Search for the cell housing the specified text and yield its [X, Y] center coordinate. 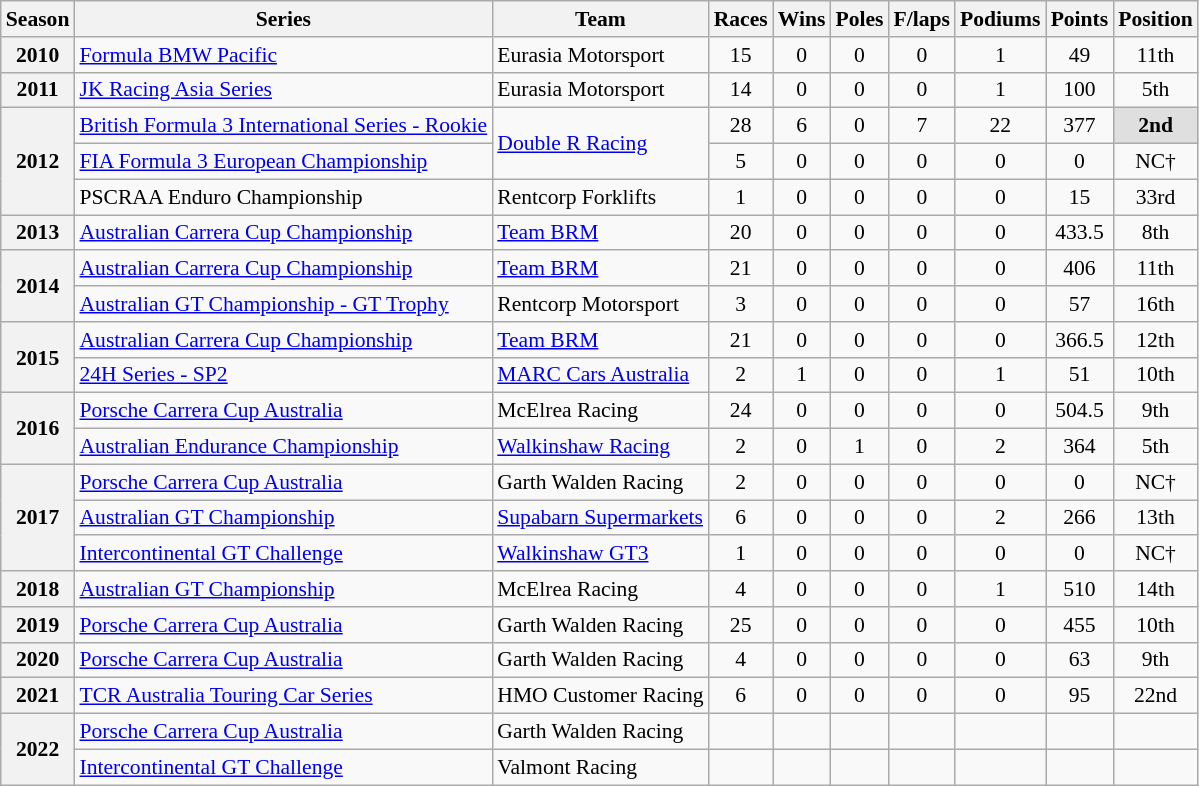
25 [741, 625]
2011 [38, 90]
100 [1080, 90]
Rentcorp Motorsport [600, 304]
95 [1080, 696]
2017 [38, 518]
JK Racing Asia Series [283, 90]
Series [283, 19]
366.5 [1080, 340]
504.5 [1080, 411]
British Formula 3 International Series - Rookie [283, 126]
PSCRAA Enduro Championship [283, 197]
FIA Formula 3 European Championship [283, 162]
266 [1080, 518]
12th [1155, 340]
2014 [38, 286]
2021 [38, 696]
20 [741, 233]
Supabarn Supermarkets [600, 518]
2012 [38, 162]
Position [1155, 19]
406 [1080, 269]
2016 [38, 428]
Walkinshaw Racing [600, 447]
3 [741, 304]
13th [1155, 518]
Australian Endurance Championship [283, 447]
Valmont Racing [600, 767]
51 [1080, 375]
Formula BMW Pacific [283, 55]
2018 [38, 589]
22 [1000, 126]
24 [741, 411]
Wins [802, 19]
14th [1155, 589]
433.5 [1080, 233]
Australian GT Championship - GT Trophy [283, 304]
5 [741, 162]
HMO Customer Racing [600, 696]
24H Series - SP2 [283, 375]
Points [1080, 19]
TCR Australia Touring Car Series [283, 696]
63 [1080, 660]
2013 [38, 233]
2022 [38, 750]
Rentcorp Forklifts [600, 197]
2019 [38, 625]
49 [1080, 55]
33rd [1155, 197]
22nd [1155, 696]
Team [600, 19]
7 [922, 126]
Poles [859, 19]
510 [1080, 589]
F/laps [922, 19]
Double R Racing [600, 144]
28 [741, 126]
377 [1080, 126]
Season [38, 19]
Podiums [1000, 19]
MARC Cars Australia [600, 375]
455 [1080, 625]
8th [1155, 233]
2010 [38, 55]
2015 [38, 358]
2020 [38, 660]
364 [1080, 447]
57 [1080, 304]
Walkinshaw GT3 [600, 554]
14 [741, 90]
16th [1155, 304]
Races [741, 19]
2nd [1155, 126]
